Locate the cell with the specified text and output its (X, Y) center coordinate. 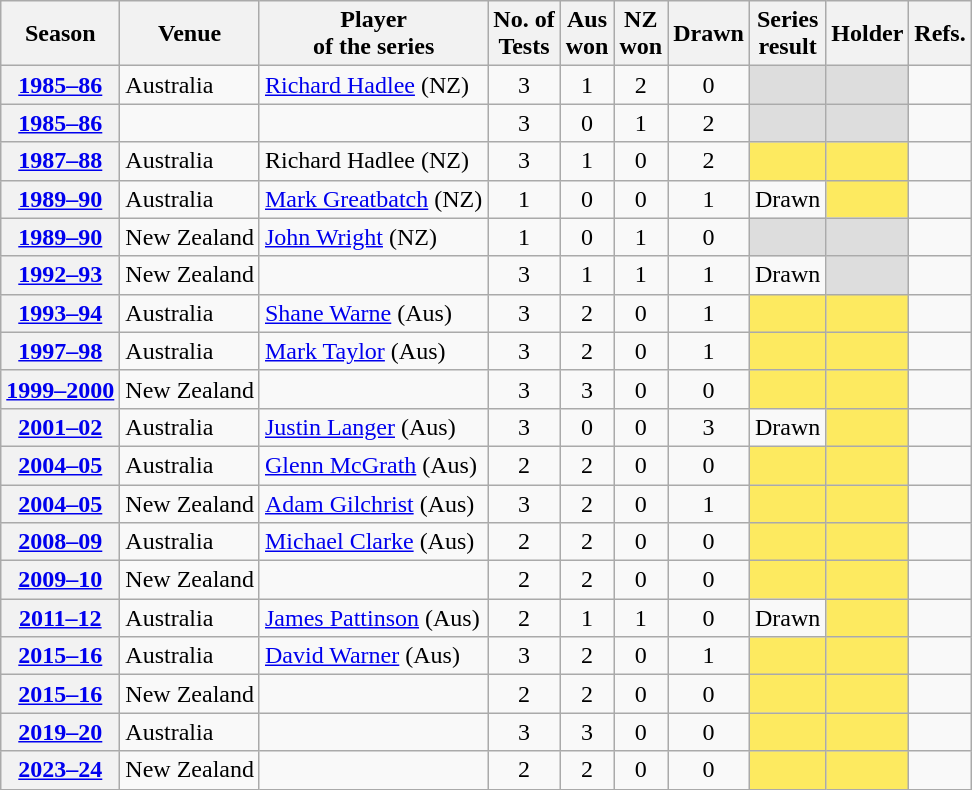
2008–09 (60, 542)
1997–98 (60, 351)
1992–93 (60, 275)
Mark Taylor (Aus) (373, 351)
Venue (190, 34)
Seriesresult (787, 34)
Holder (868, 34)
Player of the series (373, 34)
James Pattinson (Aus) (373, 618)
Justin Langer (Aus) (373, 427)
Refs. (940, 34)
NZwon (641, 34)
Adam Gilchrist (Aus) (373, 503)
1987–88 (60, 161)
Auswon (587, 34)
1999–2000 (60, 389)
Glenn McGrath (Aus) (373, 465)
1993–94 (60, 313)
2019–20 (60, 732)
David Warner (Aus) (373, 656)
2001–02 (60, 427)
Shane Warne (Aus) (373, 313)
2011–12 (60, 618)
2023–24 (60, 770)
Season (60, 34)
Mark Greatbatch (NZ) (373, 199)
2009–10 (60, 580)
John Wright (NZ) (373, 237)
No. ofTests (524, 34)
Michael Clarke (Aus) (373, 542)
